Locate the cell with the specified text and output its [X, Y] center coordinate. 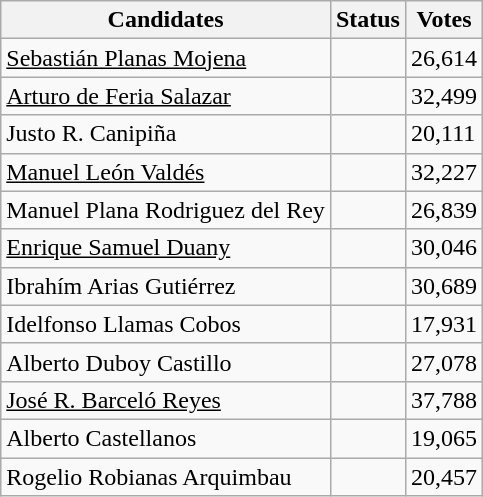
Alberto Duboy Castillo [166, 362]
Manuel León Valdés [166, 172]
Enrique Samuel Duany [166, 248]
Votes [444, 20]
Justo R. Canipiña [166, 134]
19,065 [444, 438]
26,614 [444, 58]
20,111 [444, 134]
32,227 [444, 172]
32,499 [444, 96]
26,839 [444, 210]
Arturo de Feria Salazar [166, 96]
20,457 [444, 477]
30,046 [444, 248]
Candidates [166, 20]
Sebastián Planas Mojena [166, 58]
17,931 [444, 324]
30,689 [444, 286]
Alberto Castellanos [166, 438]
Ibrahím Arias Gutiérrez [166, 286]
Status [368, 20]
27,078 [444, 362]
José R. Barceló Reyes [166, 400]
Idelfonso Llamas Cobos [166, 324]
37,788 [444, 400]
Manuel Plana Rodriguez del Rey [166, 210]
Rogelio Robianas Arquimbau [166, 477]
